Output the [x, y] coordinate of the center of the cell containing the given text.  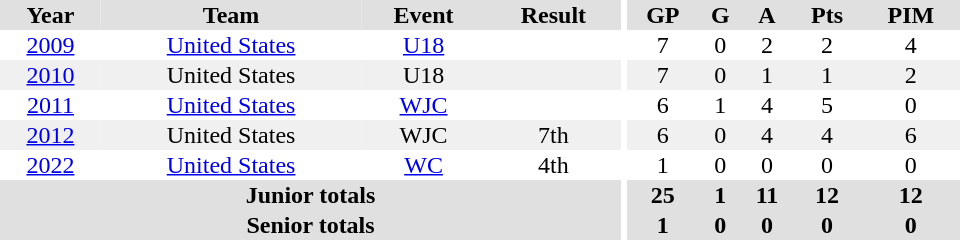
Junior totals [310, 195]
2009 [50, 45]
G [720, 15]
WC [424, 165]
2010 [50, 75]
GP [663, 15]
PIM [911, 15]
25 [663, 195]
Team [231, 15]
2011 [50, 105]
A [768, 15]
2012 [50, 135]
Year [50, 15]
7th [554, 135]
4th [554, 165]
5 [826, 105]
Event [424, 15]
Senior totals [310, 225]
11 [768, 195]
Result [554, 15]
Pts [826, 15]
2022 [50, 165]
